Extract the [X, Y] coordinate from the center of the cell holding the provided text.  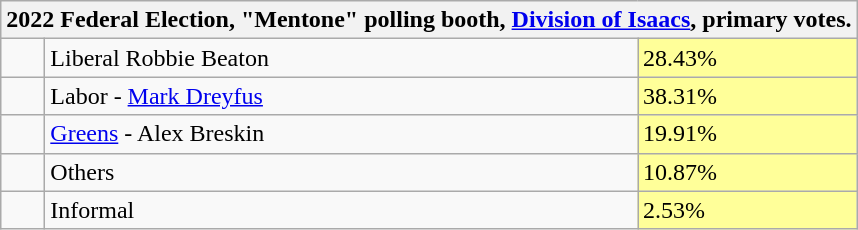
Informal [342, 210]
38.31% [748, 96]
Greens - Alex Breskin [342, 134]
Labor - Mark Dreyfus [342, 96]
Others [342, 172]
10.87% [748, 172]
Liberal Robbie Beaton [342, 58]
28.43% [748, 58]
19.91% [748, 134]
2.53% [748, 210]
2022 Federal Election, "Mentone" polling booth, Division of Isaacs, primary votes. [429, 20]
